Search for the cell housing the specified text and yield its (x, y) center coordinate. 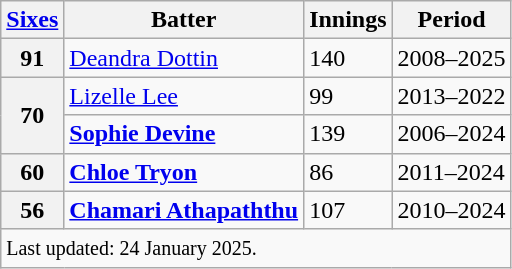
Lizelle Lee (184, 96)
Batter (184, 20)
2013–2022 (452, 96)
2010–2024 (452, 210)
Chamari Athapaththu (184, 210)
2011–2024 (452, 172)
2008–2025 (452, 58)
70 (32, 115)
139 (348, 134)
Last updated: 24 January 2025. (256, 248)
140 (348, 58)
56 (32, 210)
99 (348, 96)
2006–2024 (452, 134)
Period (452, 20)
107 (348, 210)
60 (32, 172)
86 (348, 172)
Sixes (32, 20)
Innings (348, 20)
Chloe Tryon (184, 172)
91 (32, 58)
Sophie Devine (184, 134)
Deandra Dottin (184, 58)
